Scan for the cell matching the given text and deliver its [x, y] coordinate at center. 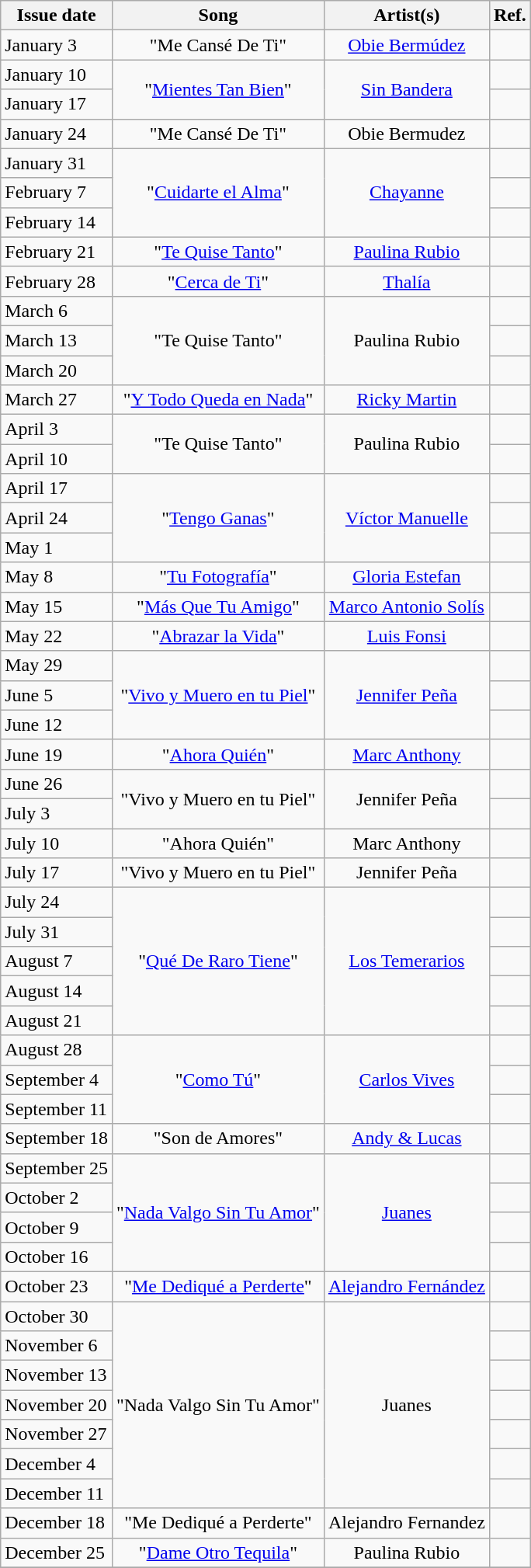
July 10 [57, 843]
June 26 [57, 784]
Los Temerarios [407, 961]
March 6 [57, 311]
June 5 [57, 695]
April 24 [57, 518]
May 29 [57, 666]
April 10 [57, 459]
Carlos Vives [407, 1080]
"Como Tú" [217, 1080]
October 2 [57, 1198]
March 13 [57, 340]
"Mientes Tan Bien" [217, 89]
October 9 [57, 1227]
December 11 [57, 1493]
February 7 [57, 193]
Andy & Lucas [407, 1139]
Ricky Martin [407, 400]
September 18 [57, 1139]
Ref. [509, 16]
Obie Bermudez [407, 134]
November 27 [57, 1434]
January 31 [57, 163]
Víctor Manuelle [407, 518]
"Y Todo Queda en Nada" [217, 400]
Artist(s) [407, 16]
May 1 [57, 548]
April 17 [57, 488]
Marco Antonio Solís [407, 607]
December 25 [57, 1552]
"Cerca de Ti" [217, 281]
November 13 [57, 1375]
"Tengo Ganas" [217, 518]
May 8 [57, 577]
Alejandro Fernández [407, 1286]
September 25 [57, 1168]
November 20 [57, 1405]
"Abrazar la Vida" [217, 636]
January 24 [57, 134]
January 10 [57, 75]
"Más Que Tu Amigo" [217, 607]
August 14 [57, 991]
Chayanne [407, 193]
October 16 [57, 1257]
April 3 [57, 429]
September 11 [57, 1109]
March 20 [57, 370]
Sin Bandera [407, 89]
Song [217, 16]
December 18 [57, 1523]
October 23 [57, 1286]
July 17 [57, 873]
"Qué De Raro Tiene" [217, 961]
November 6 [57, 1346]
July 31 [57, 932]
September 4 [57, 1080]
February 28 [57, 281]
August 28 [57, 1050]
Issue date [57, 16]
January 3 [57, 45]
October 30 [57, 1316]
"Dame Otro Tequila" [217, 1552]
July 24 [57, 902]
Gloria Estefan [407, 577]
June 12 [57, 725]
March 27 [57, 400]
January 17 [57, 104]
Alejandro Fernandez [407, 1523]
Thalía [407, 281]
July 3 [57, 813]
Luis Fonsi [407, 636]
February 14 [57, 222]
Obie Bermúdez [407, 45]
June 19 [57, 754]
December 4 [57, 1464]
February 21 [57, 252]
"Cuidarte el Alma" [217, 193]
August 7 [57, 961]
"Son de Amores" [217, 1139]
May 15 [57, 607]
May 22 [57, 636]
August 21 [57, 1020]
"Tu Fotografía" [217, 577]
